Return the [X, Y] coordinate for the center point of the cell that contains the specified text.  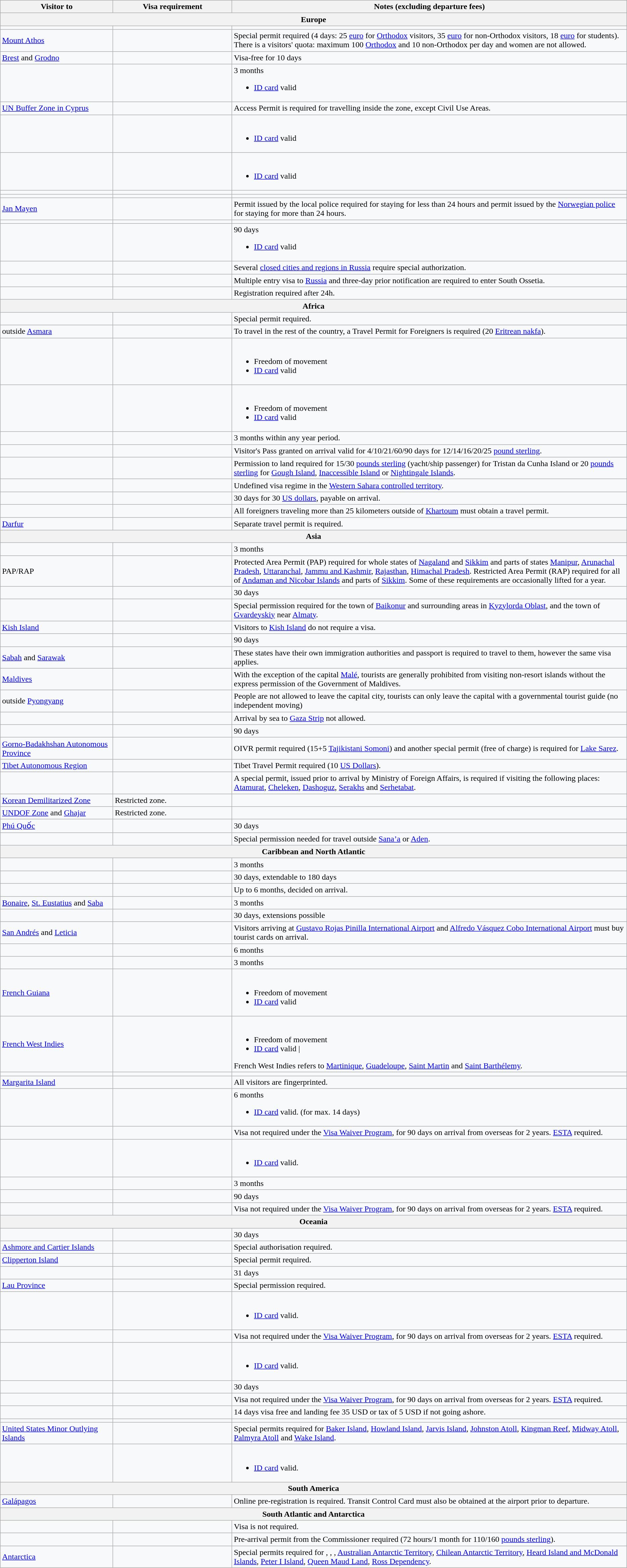
French West Indies [57, 1044]
Undefined visa regime in the Western Sahara controlled territory. [429, 485]
Kish Island [57, 627]
Asia [313, 537]
Brest and Grodno [57, 58]
Jan Mayen [57, 208]
Maldives [57, 679]
3 months within any year period. [429, 438]
Sabah and Sarawak [57, 657]
PAP/RAP [57, 571]
Margarita Island [57, 1082]
30 days, extensions possible [429, 916]
Bonaire, St. Eustatius and Saba [57, 902]
30 days, extendable to 180 days [429, 877]
outside Asmara [57, 331]
Visa-free for 10 days [429, 58]
Special authorisation required. [429, 1247]
31 days [429, 1273]
Visa requirement [172, 7]
outside Pyongyang [57, 701]
Mount Athos [57, 40]
Special permits required for Baker Island, Howland Island, Jarvis Island, Johnston Atoll, Kingman Reef, Midway Atoll, Palmyra Atoll and Wake Island. [429, 1433]
Online pre-registration is required. Transit Control Card must also be obtained at the airport prior to departure. [429, 1501]
Freedom of movementID card valid |French West Indies refers to Martinique, Guadeloupe, Saint Martin and Saint Barthélemy. [429, 1044]
Separate travel permit is required. [429, 524]
To travel in the rest of the country, a Travel Permit for Foreigners is required (20 Eritrean nakfa). [429, 331]
OIVR permit required (15+5 Tajikistani Somoni) and another special permit (free of charge) is required for Lake Sarez. [429, 748]
All foreigners traveling more than 25 kilometers outside of Khartoum must obtain a travel permit. [429, 511]
Antarctica [57, 1557]
Visitors to Kish Island do not require a visa. [429, 627]
Europe [313, 19]
Korean Demilitarized Zone [57, 800]
6 months [429, 950]
Visitor to [57, 7]
Visa is not required. [429, 1527]
Caribbean and North Atlantic [313, 852]
Clipperton Island [57, 1260]
San Andrés and Leticia [57, 933]
South Atlantic and Antarctica [313, 1514]
Ashmore and Cartier Islands [57, 1247]
UNDOF Zone and Ghajar [57, 813]
These states have their own immigration authorities and passport is required to travel to them, however the same visa applies. [429, 657]
90 daysID card valid [429, 243]
14 days visa free and landing fee 35 USD or tax of 5 USD if not going ashore. [429, 1412]
Notes (excluding departure fees) [429, 7]
UN Buffer Zone in Cyprus [57, 108]
Visitor's Pass granted on arrival valid for 4/10/21/60/90 days for 12/14/16/20/25 pound sterling. [429, 451]
Galápagos [57, 1501]
Lau Province [57, 1285]
Tibet Travel Permit required (10 US Dollars). [429, 765]
Darfur [57, 524]
Gorno-Badakhshan Autonomous Province [57, 748]
United States Minor Outlying Islands [57, 1433]
6 monthsID card valid. (for max. 14 days) [429, 1107]
Phú Quốc [57, 826]
South America [313, 1488]
All visitors are fingerprinted. [429, 1082]
Special permission required. [429, 1285]
Up to 6 months, decided on arrival. [429, 890]
Arrival by sea to Gaza Strip not allowed. [429, 718]
3 monthsID card valid [429, 83]
Registration required after 24h. [429, 293]
Several closed cities and regions in Russia require special authorization. [429, 268]
Pre-arrival permit from the Commissioner required (72 hours/1 month for 110/160 pounds sterling). [429, 1540]
French Guiana [57, 993]
Visitors arriving at Gustavo Rojas Pinilla International Airport and Alfredo Vásquez Cobo International Airport must buy tourist cards on arrival. [429, 933]
Multiple entry visa to Russia and three-day prior notification are required to enter South Ossetia. [429, 280]
Special permission required for the town of Baikonur and surrounding areas in Kyzylorda Oblast, and the town of Gvardeyskiy near Almaty. [429, 610]
Oceania [313, 1221]
Access Permit is required for travelling inside the zone, except Civil Use Areas. [429, 108]
People are not allowed to leave the capital city, tourists can only leave the capital with a governmental tourist guide (no independent moving) [429, 701]
30 days for 30 US dollars, payable on arrival. [429, 498]
Africa [313, 306]
Special permission needed for travel outside Sana’a or Aden. [429, 839]
Tibet Autonomous Region [57, 765]
